Provide the (x, y) coordinate of the cell's center where the given text is located.  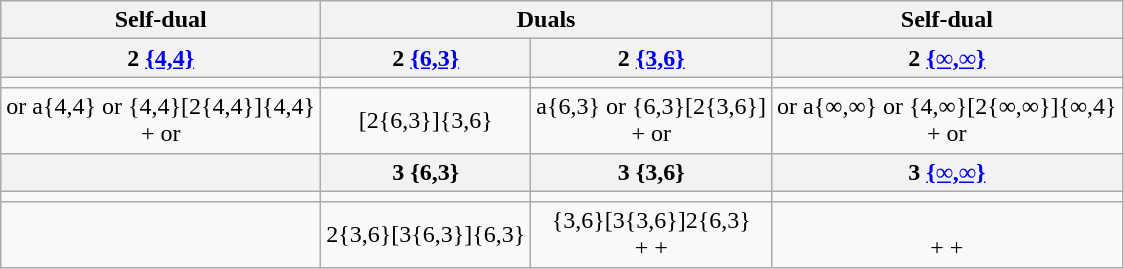
+ + (948, 234)
{3,6}[3{3,6}]2{6,3} + + (652, 234)
Duals (546, 20)
or a{4,4} or {4,4}[2{4,4}]{4,4} + or (161, 120)
2 {6,3} (426, 58)
3 {3,6} (652, 172)
2 {3,6} (652, 58)
[2{6,3}]{3,6} (426, 120)
or a{∞,∞} or {4,∞}[2{∞,∞}]{∞,4} + or (948, 120)
2{3,6}[3{6,3}]{6,3} (426, 234)
2 {∞,∞} (948, 58)
2 {4,4} (161, 58)
3 {∞,∞} (948, 172)
3 {6,3} (426, 172)
a{6,3} or {6,3}[2{3,6}] + or (652, 120)
